Return [X, Y] of the center of cell containing provided text 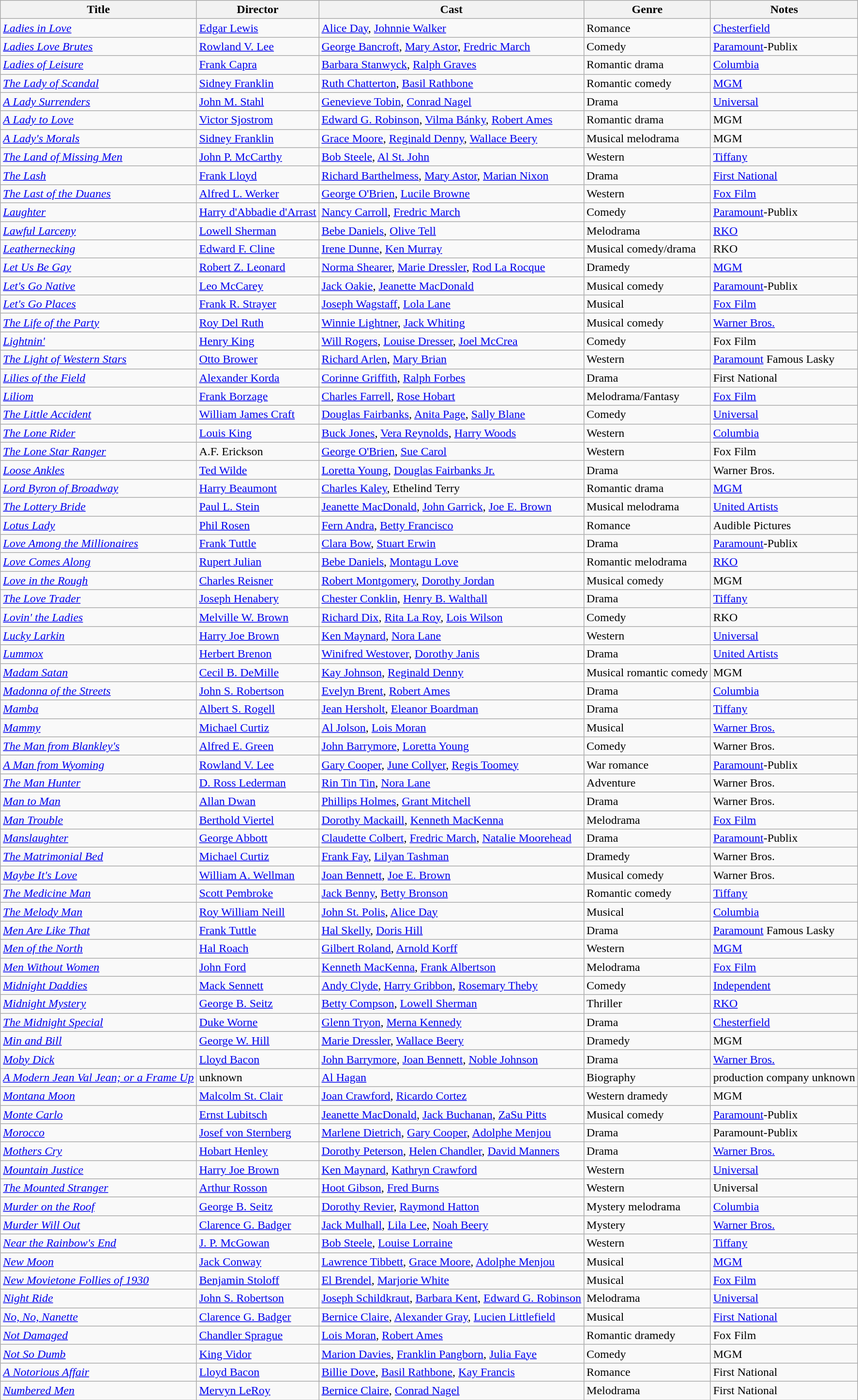
The Life of the Party [99, 323]
Victor Sjostrom [257, 120]
Marlene Dietrich, Gary Cooper, Adolphe Menjou [452, 1133]
Jack Benny, Betty Bronson [452, 894]
Romantic melodrama [647, 562]
Hal Skelly, Doris Hill [452, 930]
Joseph Schildkraut, Barbara Kent, Edward G. Robinson [452, 1298]
Independent [784, 985]
Lovin' the Ladies [99, 617]
Chester Conklin, Henry B. Walthall [452, 599]
Director [257, 10]
Richard Dix, Rita La Roy, Lois Wilson [452, 617]
Richard Arlen, Mary Brian [452, 359]
Genevieve Tobin, Conrad Nagel [452, 102]
Frank R. Strayer [257, 304]
Jeanette MacDonald, John Garrick, Joe E. Brown [452, 506]
John Ford [257, 967]
Musical comedy/drama [647, 249]
Western dramedy [647, 1096]
The Melody Man [99, 912]
Robert Z. Leonard [257, 268]
Douglas Fairbanks, Anita Page, Sally Blane [452, 415]
Alexander Korda [257, 378]
Not So Dumb [99, 1354]
Murder Will Out [99, 1225]
Billie Dove, Basil Rathbone, Kay Francis [452, 1372]
The Land of Missing Men [99, 157]
Rupert Julian [257, 562]
Maybe It's Love [99, 875]
Frank Lloyd [257, 175]
Charles Farrell, Rose Hobart [452, 396]
A Lady's Morals [99, 138]
Dorothy Revier, Raymond Hatton [452, 1206]
John P. McCarthy [257, 157]
The Matrimonial Bed [99, 857]
Mothers Cry [99, 1151]
Romantic dramedy [647, 1335]
Madonna of the Streets [99, 691]
George O'Brien, Sue Carol [452, 451]
The Little Accident [99, 415]
Night Ride [99, 1298]
Lucky Larkin [99, 636]
Dorothy Peterson, Helen Chandler, David Manners [452, 1151]
Mammy [99, 728]
Bernice Claire, Conrad Nagel [452, 1390]
George Abbott [257, 838]
Will Rogers, Louise Dresser, Joel McCrea [452, 341]
Hoot Gibson, Fred Burns [452, 1188]
No, No, Nanette [99, 1317]
Andy Clyde, Harry Gribbon, Rosemary Theby [452, 985]
William James Craft [257, 415]
A Lady to Love [99, 120]
Murder on the Roof [99, 1206]
John St. Polis, Alice Day [452, 912]
Manslaughter [99, 838]
Mervyn LeRoy [257, 1390]
Evelyn Brent, Robert Ames [452, 691]
Biography [647, 1077]
Joseph Wagstaff, Lola Lane [452, 304]
Mack Sennett [257, 985]
Phil Rosen [257, 525]
Lois Moran, Robert Ames [452, 1335]
Midnight Mystery [99, 1004]
Richard Barthelmess, Mary Astor, Marian Nixon [452, 175]
Buck Jones, Vera Reynolds, Harry Woods [452, 433]
Genre [647, 10]
Men Are Like That [99, 930]
Scott Pembroke [257, 894]
Alice Day, Johnnie Walker [452, 28]
Clara Bow, Stuart Erwin [452, 544]
Corinne Griffith, Ralph Forbes [452, 378]
Lawful Larceny [99, 231]
John Barrymore, Joan Bennett, Noble Johnson [452, 1059]
Henry King [257, 341]
Near the Rainbow's End [99, 1243]
Phillips Holmes, Grant Mitchell [452, 801]
Thriller [647, 1004]
Not Damaged [99, 1335]
Barbara Stanwyck, Ralph Graves [452, 65]
Joan Crawford, Ricardo Cortez [452, 1096]
Melville W. Brown [257, 617]
Men Without Women [99, 967]
Jack Oakie, Jeanette MacDonald [452, 286]
Marion Davies, Franklin Pangborn, Julia Faye [452, 1354]
A Notorious Affair [99, 1372]
Alfred E. Green [257, 746]
Numbered Men [99, 1390]
Kenneth MacKenna, Frank Albertson [452, 967]
Mystery melodrama [647, 1206]
Winnie Lightner, Jack Whiting [452, 323]
The Lottery Bride [99, 506]
Fern Andra, Betty Francisco [452, 525]
Min and Bill [99, 1041]
George Bancroft, Mary Astor, Fredric March [452, 46]
King Vidor [257, 1354]
Bebe Daniels, Montagu Love [452, 562]
Harry Beaumont [257, 488]
The Lone Star Ranger [99, 451]
War romance [647, 764]
Mamba [99, 709]
unknown [257, 1077]
Nancy Carroll, Fredric March [452, 212]
Bebe Daniels, Olive Tell [452, 231]
Adventure [647, 783]
Montana Moon [99, 1096]
Men of the North [99, 949]
Leo McCarey [257, 286]
Al Hagan [452, 1077]
Lilies of the Field [99, 378]
Hal Roach [257, 949]
Duke Worne [257, 1022]
Musical romantic comedy [647, 672]
Leathernecking [99, 249]
Allan Dwan [257, 801]
Benjamin Stoloff [257, 1280]
Frank Borzage [257, 396]
Loretta Young, Douglas Fairbanks Jr. [452, 470]
John Barrymore, Loretta Young [452, 746]
A.F. Erickson [257, 451]
Ladies Love Brutes [99, 46]
Claudette Colbert, Fredric March, Natalie Moorehead [452, 838]
Otto Brower [257, 359]
A Man from Wyoming [99, 764]
The Man Hunter [99, 783]
Notes [784, 10]
Ladies of Leisure [99, 65]
Mountain Justice [99, 1170]
Jack Mulhall, Lila Lee, Noah Beery [452, 1225]
George W. Hill [257, 1041]
Midnight Daddies [99, 985]
Jack Conway [257, 1262]
Charles Kaley, Ethelind Terry [452, 488]
The Lash [99, 175]
Loose Ankles [99, 470]
Ladies in Love [99, 28]
Joan Bennett, Joe E. Brown [452, 875]
Roy William Neill [257, 912]
Jeanette MacDonald, Jack Buchanan, ZaSu Pitts [452, 1114]
Morocco [99, 1133]
Malcolm St. Clair [257, 1096]
Madam Satan [99, 672]
Ernst Lubitsch [257, 1114]
Herbert Brenon [257, 654]
Al Jolson, Lois Moran [452, 728]
A Modern Jean Val Jean; or a Frame Up [99, 1077]
Lummox [99, 654]
Edward G. Robinson, Vilma Bánky, Robert Ames [452, 120]
Ken Maynard, Kathryn Crawford [452, 1170]
J. P. McGowan [257, 1243]
Edgar Lewis [257, 28]
Robert Montgomery, Dorothy Jordan [452, 581]
Mystery [647, 1225]
Charles Reisner [257, 581]
Lawrence Tibbett, Grace Moore, Adolphe Menjou [452, 1262]
John M. Stahl [257, 102]
Lowell Sherman [257, 231]
The Lone Rider [99, 433]
Moby Dick [99, 1059]
Glenn Tryon, Merna Kennedy [452, 1022]
Betty Compson, Lowell Sherman [452, 1004]
New Movietone Follies of 1930 [99, 1280]
Man Trouble [99, 820]
The Light of Western Stars [99, 359]
The Mounted Stranger [99, 1188]
Ken Maynard, Nora Lane [452, 636]
Hobart Henley [257, 1151]
Winifred Westover, Dorothy Janis [452, 654]
Dorothy Mackaill, Kenneth MacKenna [452, 820]
Gilbert Roland, Arnold Korff [452, 949]
Chandler Sprague [257, 1335]
Bob Steele, Louise Lorraine [452, 1243]
Lightnin' [99, 341]
Title [99, 10]
Frank Capra [257, 65]
Alfred L. Werker [257, 194]
El Brendel, Marjorie White [452, 1280]
Love in the Rough [99, 581]
The Love Trader [99, 599]
George O'Brien, Lucile Browne [452, 194]
Albert S. Rogell [257, 709]
Kay Johnson, Reginald Denny [452, 672]
Bernice Claire, Alexander Gray, Lucien Littlefield [452, 1317]
Let's Go Native [99, 286]
Laughter [99, 212]
Norma Shearer, Marie Dressler, Rod La Rocque [452, 268]
A Lady Surrenders [99, 102]
Grace Moore, Reginald Denny, Wallace Beery [452, 138]
Berthold Viertel [257, 820]
Harry d'Abbadie d'Arrast [257, 212]
Lotus Lady [99, 525]
The Midnight Special [99, 1022]
Louis King [257, 433]
Frank Fay, Lilyan Tashman [452, 857]
The Lady of Scandal [99, 83]
Bob Steele, Al St. John [452, 157]
Monte Carlo [99, 1114]
Let's Go Places [99, 304]
Melodrama/Fantasy [647, 396]
Love Among the Millionaires [99, 544]
Cecil B. DeMille [257, 672]
The Last of the Duanes [99, 194]
Lord Byron of Broadway [99, 488]
Audible Pictures [784, 525]
William A. Wellman [257, 875]
Marie Dressler, Wallace Beery [452, 1041]
The Man from Blankley's [99, 746]
Let Us Be Gay [99, 268]
Josef von Sternberg [257, 1133]
Liliom [99, 396]
Jean Hersholt, Eleanor Boardman [452, 709]
Irene Dunne, Ken Murray [452, 249]
Roy Del Ruth [257, 323]
Cast [452, 10]
production company unknown [784, 1077]
Gary Cooper, June Collyer, Regis Toomey [452, 764]
Love Comes Along [99, 562]
The Medicine Man [99, 894]
Joseph Henabery [257, 599]
Ted Wilde [257, 470]
Man to Man [99, 801]
Paul L. Stein [257, 506]
D. Ross Lederman [257, 783]
Edward F. Cline [257, 249]
Ruth Chatterton, Basil Rathbone [452, 83]
Rin Tin Tin, Nora Lane [452, 783]
New Moon [99, 1262]
Arthur Rosson [257, 1188]
